Scan for the cell matching the given text and deliver its [x, y] coordinate at center. 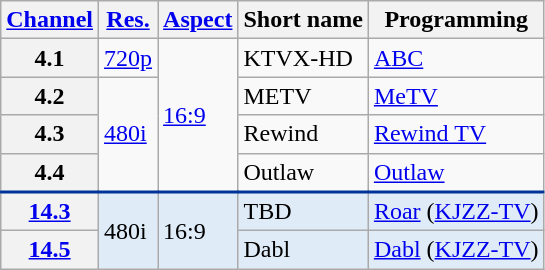
Rewind TV [456, 134]
METV [303, 96]
4.2 [50, 96]
Channel [50, 20]
Short name [303, 20]
Res. [128, 20]
Dabl (KJZZ-TV) [456, 250]
Aspect [198, 20]
4.4 [50, 172]
KTVX-HD [303, 58]
Programming [456, 20]
4.3 [50, 134]
Rewind [303, 134]
TBD [303, 212]
14.3 [50, 212]
14.5 [50, 250]
4.1 [50, 58]
MeTV [456, 96]
Roar (KJZZ-TV) [456, 212]
720p [128, 58]
Dabl [303, 250]
ABC [456, 58]
